Extract the [x, y] coordinate from the center of the cell holding the provided text.  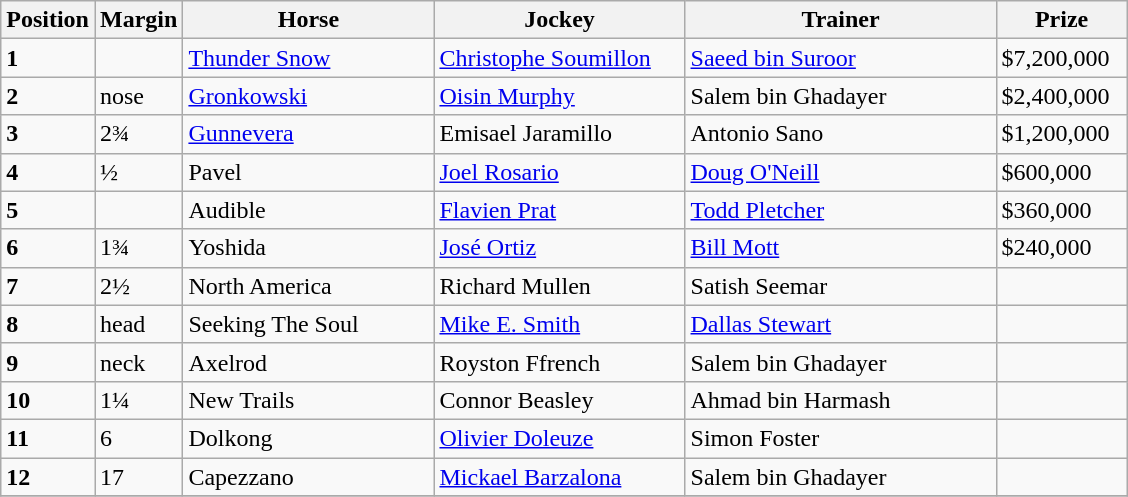
Axelrod [308, 362]
4 [48, 172]
Richard Mullen [560, 286]
Olivier Doleuze [560, 438]
North America [308, 286]
Emisael Jaramillo [560, 134]
11 [48, 438]
Yoshida [308, 248]
$1,200,000 [1062, 134]
Dolkong [308, 438]
Simon Foster [840, 438]
$600,000 [1062, 172]
3 [48, 134]
$240,000 [1062, 248]
Gunnevera [308, 134]
Christophe Soumillon [560, 58]
Joel Rosario [560, 172]
Capezzano [308, 477]
Bill Mott [840, 248]
8 [48, 324]
9 [48, 362]
Connor Beasley [560, 400]
Audible [308, 210]
Mickael Barzalona [560, 477]
$7,200,000 [1062, 58]
Seeking The Soul [308, 324]
12 [48, 477]
Oisin Murphy [560, 96]
Mike E. Smith [560, 324]
Saeed bin Suroor [840, 58]
$2,400,000 [1062, 96]
Ahmad bin Harmash [840, 400]
Doug O'Neill [840, 172]
17 [138, 477]
Gronkowski [308, 96]
nose [138, 96]
Trainer [840, 20]
Flavien Prat [560, 210]
7 [48, 286]
José Ortiz [560, 248]
2 [48, 96]
1¾ [138, 248]
neck [138, 362]
Todd Pletcher [840, 210]
10 [48, 400]
$360,000 [1062, 210]
Position [48, 20]
Prize [1062, 20]
Jockey [560, 20]
1¼ [138, 400]
head [138, 324]
Margin [138, 20]
5 [48, 210]
Pavel [308, 172]
Antonio Sano [840, 134]
Dallas Stewart [840, 324]
Thunder Snow [308, 58]
1 [48, 58]
Satish Seemar [840, 286]
2¾ [138, 134]
Royston Ffrench [560, 362]
New Trails [308, 400]
Horse [308, 20]
½ [138, 172]
2½ [138, 286]
